For the text-containing cell, return its midpoint in [x, y] coordinate format. 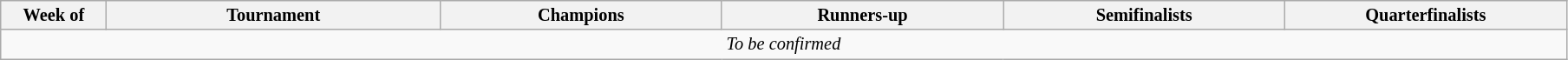
Week of [54, 15]
Semifinalists [1145, 15]
Runners-up [862, 15]
Champions [581, 15]
Quarterfinalists [1426, 15]
Tournament [274, 15]
To be confirmed [784, 44]
